Extract the [X, Y] coordinate from the center of the cell holding the provided text.  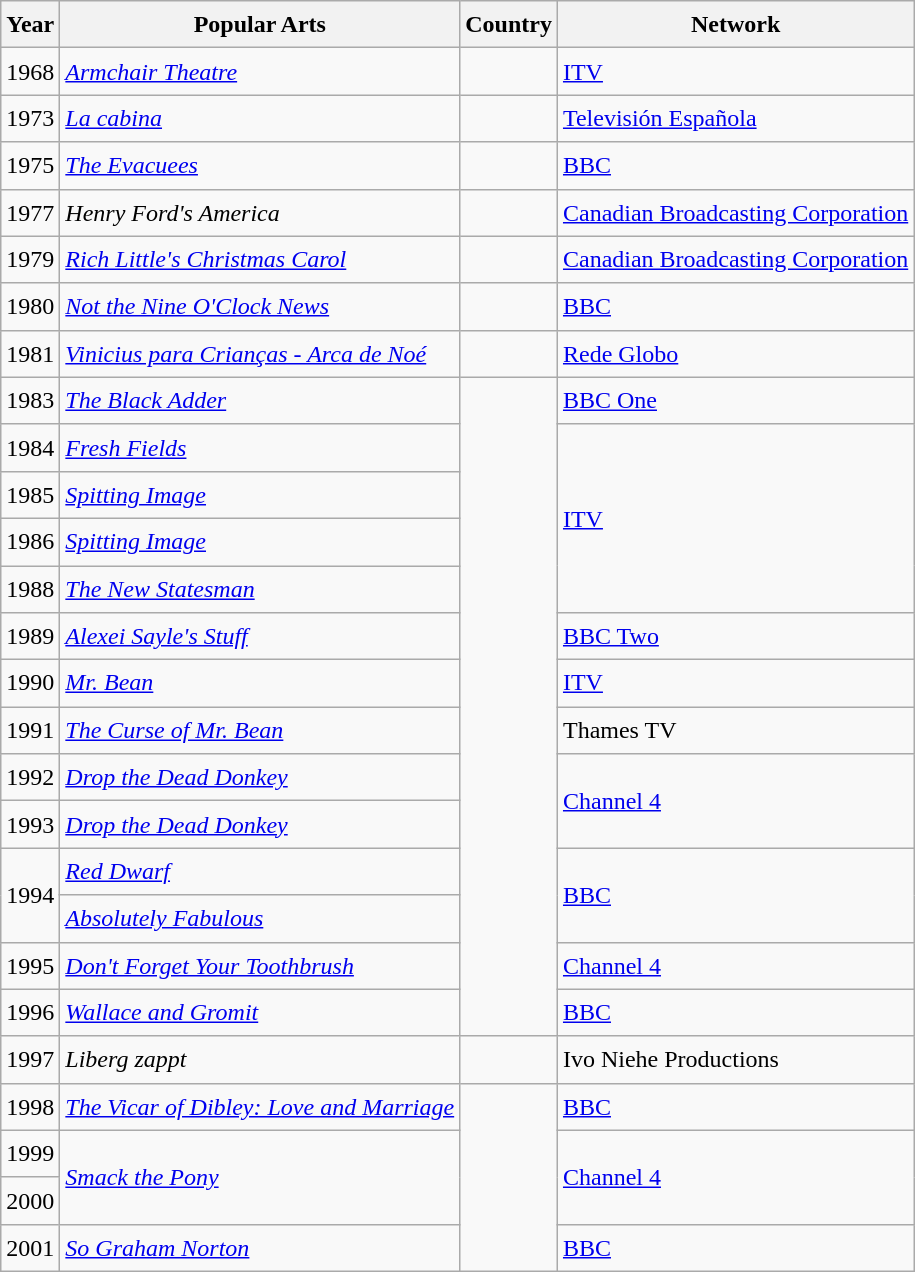
1986 [30, 542]
Fresh Fields [260, 448]
1973 [30, 118]
The Vicar of Dibley: Love and Marriage [260, 1106]
Popular Arts [260, 24]
Year [30, 24]
Televisión Española [735, 118]
1977 [30, 212]
Wallace and Gromit [260, 1012]
1994 [30, 895]
Absolutely Fabulous [260, 918]
So Graham Norton [260, 1248]
The New Statesman [260, 590]
Henry Ford's America [260, 212]
Vinicius para Crianças - Arca de Noé [260, 354]
1979 [30, 260]
The Curse of Mr. Bean [260, 730]
Don't Forget Your Toothbrush [260, 966]
1990 [30, 684]
Alexei Sayle's Stuff [260, 636]
1993 [30, 824]
1983 [30, 400]
2001 [30, 1248]
1975 [30, 166]
1984 [30, 448]
Smack the Pony [260, 1177]
2000 [30, 1200]
Rede Globo [735, 354]
BBC Two [735, 636]
Thames TV [735, 730]
BBC One [735, 400]
Red Dwarf [260, 872]
1988 [30, 590]
Rich Little's Christmas Carol [260, 260]
Country [509, 24]
The Evacuees [260, 166]
Network [735, 24]
Liberg zappt [260, 1060]
1997 [30, 1060]
Mr. Bean [260, 684]
1968 [30, 72]
1989 [30, 636]
Armchair Theatre [260, 72]
1981 [30, 354]
La cabina [260, 118]
1999 [30, 1154]
The Black Adder [260, 400]
Ivo Niehe Productions [735, 1060]
1980 [30, 306]
1992 [30, 778]
1995 [30, 966]
1985 [30, 494]
1998 [30, 1106]
Not the Nine O'Clock News [260, 306]
1991 [30, 730]
1996 [30, 1012]
